Identify which cell holds the provided text, then report its (X, Y) central coordinate. 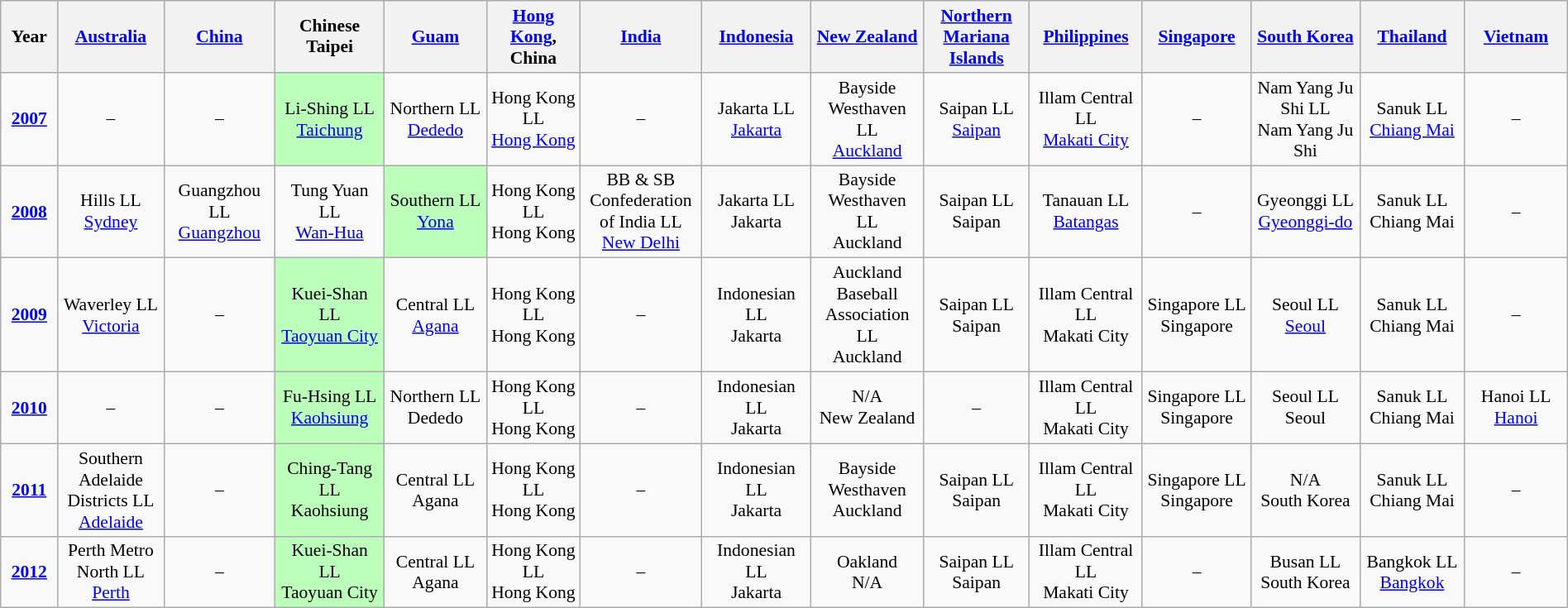
Hanoi LLHanoi (1516, 409)
2007 (30, 119)
Hong Kong, China (533, 36)
Busan LLSouth Korea (1305, 572)
Indonesia (756, 36)
Hills LLSydney (111, 212)
Northern Mariana Islands (977, 36)
Southern Adelaide Districts LLAdelaide (111, 490)
Auckland Baseball Association LLAuckland (868, 315)
India (640, 36)
Guangzhou LLGuangzhou (220, 212)
2008 (30, 212)
N/ASouth Korea (1305, 490)
Bangkok LLBangkok (1413, 572)
Philippines (1087, 36)
2011 (30, 490)
Thailand (1413, 36)
Ching-Tang LLKaohsiung (330, 490)
Gyeonggi LLGyeonggi-do (1305, 212)
Chinese Taipei (330, 36)
Vietnam (1516, 36)
BB & SB Confederation of India LLNew Delhi (640, 212)
2012 (30, 572)
Singapore (1197, 36)
Bayside WesthavenAuckland (868, 490)
Australia (111, 36)
Guam (435, 36)
Year (30, 36)
OaklandN/A (868, 572)
New Zealand (868, 36)
Southern LLYona (435, 212)
South Korea (1305, 36)
Perth Metro North LLPerth (111, 572)
Li-Shing LLTaichung (330, 119)
Tanauan LLBatangas (1087, 212)
Waverley LLVictoria (111, 315)
2009 (30, 315)
Nam Yang Ju Shi LLNam Yang Ju Shi (1305, 119)
Fu-Hsing LLKaohsiung (330, 409)
N/ANew Zealand (868, 409)
China (220, 36)
2010 (30, 409)
Tung Yuan LLWan-Hua (330, 212)
